Detect which cell encompasses the target text, then output its (X, Y) center coordinate. 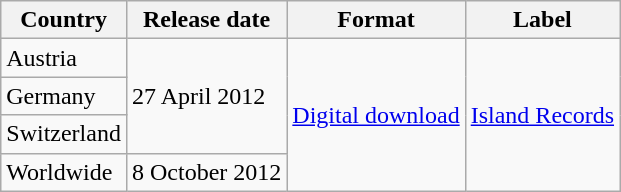
Digital download (376, 115)
Country (64, 20)
Switzerland (64, 134)
Worldwide (64, 172)
8 October 2012 (206, 172)
Germany (64, 96)
Label (542, 20)
27 April 2012 (206, 96)
Austria (64, 58)
Format (376, 20)
Island Records (542, 115)
Release date (206, 20)
